Return the [X, Y] coordinate for the center point of the cell that contains the specified text.  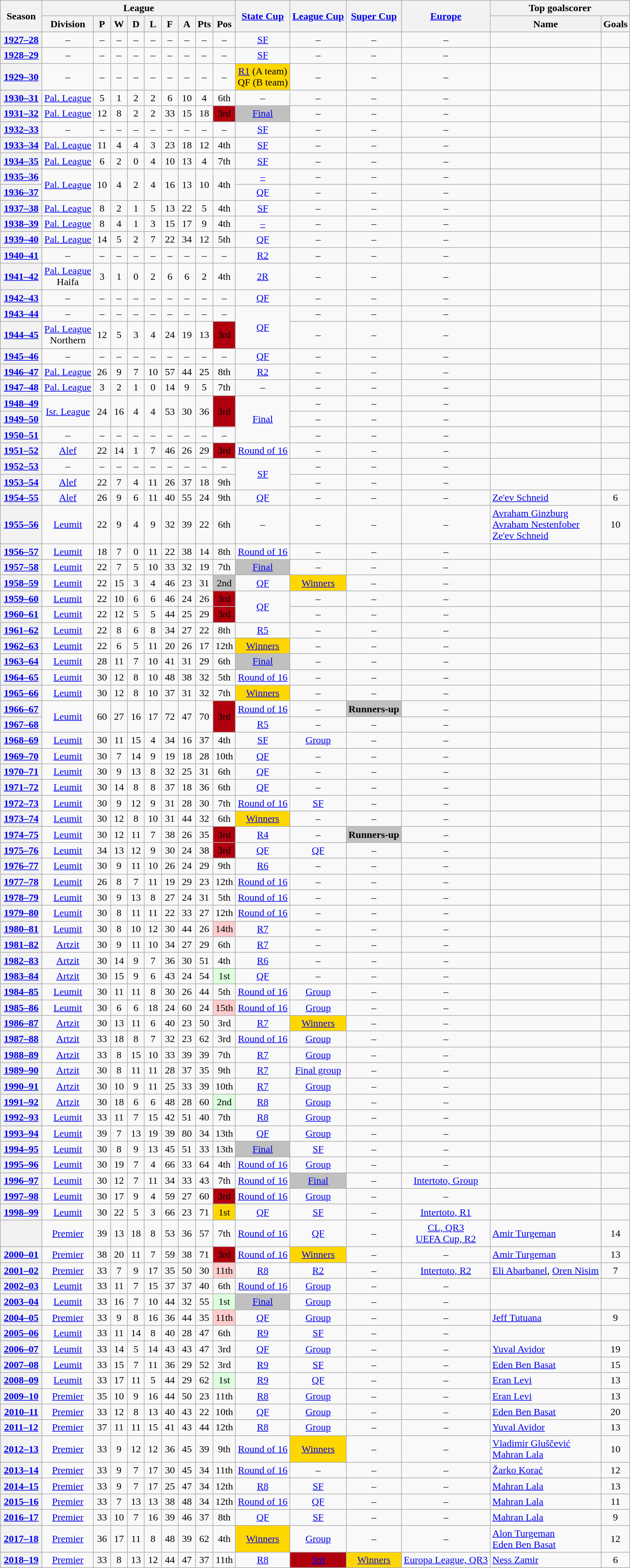
Pal. League Northern [68, 335]
15th [224, 1008]
Final group [318, 1071]
1951–52 [21, 450]
1957–58 [21, 567]
1970–71 [21, 772]
1997–98 [21, 1196]
1978–79 [21, 897]
64 [204, 1165]
CL, QR3 UEFA Cup, R2 [446, 1233]
42 [169, 1118]
1975–76 [21, 850]
2002–03 [21, 1286]
1950–51 [21, 435]
54 [204, 976]
1964–65 [21, 677]
R1 (A team)QF (B team) [262, 77]
Season [21, 16]
1935–36 [21, 176]
1995–96 [21, 1165]
2008–09 [21, 1380]
1990–91 [21, 1086]
72 [169, 716]
1967–68 [21, 724]
1981–82 [21, 945]
League Cup [318, 16]
2014–15 [21, 1486]
Name [546, 24]
1996–97 [21, 1180]
2016–17 [21, 1517]
F [169, 24]
1938–39 [21, 224]
Alon TurgemanEden Ben Basat [546, 1539]
1959–60 [21, 599]
2R [262, 277]
2001–02 [21, 1271]
1927–28 [21, 40]
1985–86 [21, 1008]
1998–99 [21, 1212]
1932–33 [21, 129]
2000–01 [21, 1254]
1945–46 [21, 356]
L [153, 24]
1972–73 [21, 803]
1989–90 [21, 1071]
1991–92 [21, 1102]
1976–77 [21, 866]
70 [204, 716]
Europe [446, 16]
Goals [616, 24]
52 [204, 1365]
2017–18 [21, 1539]
1939–40 [21, 240]
1973–74 [21, 819]
Division [68, 24]
1943–44 [21, 314]
80 [187, 1133]
P [102, 24]
Avraham Ginzburg Avraham Nestenfober Ze'ev Schneid [546, 525]
D [136, 24]
1974–75 [21, 835]
2012–13 [21, 1449]
1961–62 [21, 630]
2006–07 [21, 1349]
1962–63 [21, 646]
1983–84 [21, 976]
Intertoto, R2 [446, 1271]
Pal. League Haifa [68, 277]
1980–81 [21, 929]
1988–89 [21, 1055]
Ze'ev Schneid [546, 498]
League [139, 8]
1953–54 [21, 482]
1947–48 [21, 388]
Intertoto, R1 [446, 1212]
1968–69 [21, 740]
1929–30 [21, 77]
1963–64 [21, 661]
1933–34 [21, 145]
Žarko Korać [546, 1470]
1952–53 [21, 466]
1969–70 [21, 756]
1994–95 [21, 1149]
Europa League, QR3 [446, 1560]
2005–06 [21, 1333]
2009–10 [21, 1396]
2011–12 [21, 1428]
Pts [204, 24]
1928–29 [21, 55]
2018–19 [21, 1560]
2010–11 [21, 1412]
1977–78 [21, 882]
2007–08 [21, 1365]
1942–43 [21, 298]
1982–83 [21, 960]
A [187, 24]
Ness Zamir [546, 1560]
Vladimir Gluščević Mahran Lala [546, 1449]
1958–59 [21, 583]
1971–72 [21, 788]
Super Cup [374, 16]
Jeff Tutuana [546, 1318]
W [119, 24]
1965–66 [21, 693]
1984–85 [21, 992]
1956–57 [21, 552]
R4 [262, 835]
2003–04 [21, 1302]
Isr. League [68, 411]
Intertoto, Group [446, 1180]
2015–16 [21, 1501]
1960–61 [21, 614]
1993–94 [21, 1133]
Eli Abarbanel, Oren Nisim [546, 1271]
1986–87 [21, 1023]
1937–38 [21, 208]
1979–80 [21, 913]
14th [224, 929]
1987–88 [21, 1039]
1930–31 [21, 98]
1948–49 [21, 403]
1966–67 [21, 709]
1944–45 [21, 335]
2013–14 [21, 1470]
1936–37 [21, 192]
1946–47 [21, 372]
1949–50 [21, 419]
Top goalscorer [560, 8]
1934–35 [21, 161]
1931–32 [21, 114]
Pos [224, 24]
1955–56 [21, 525]
1954–55 [21, 498]
State Cup [262, 16]
1941–42 [21, 277]
1940–41 [21, 255]
2004–05 [21, 1318]
1992–93 [21, 1118]
